Pinpoint the cell where the given text exists, returning its (x, y) midpoint coordinate. 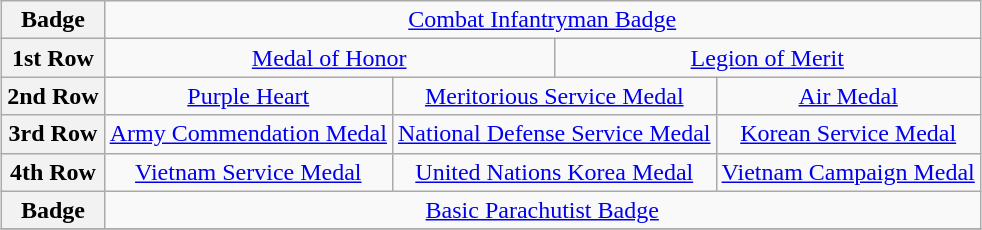
3rd Row (53, 134)
Army Commendation Medal (248, 134)
Korean Service Medal (848, 134)
2nd Row (53, 96)
Vietnam Service Medal (248, 172)
Basic Parachutist Badge (542, 210)
Meritorious Service Medal (554, 96)
Combat Infantryman Badge (542, 20)
Legion of Merit (767, 58)
1st Row (53, 58)
Air Medal (848, 96)
Vietnam Campaign Medal (848, 172)
4th Row (53, 172)
United Nations Korea Medal (554, 172)
Medal of Honor (329, 58)
Purple Heart (248, 96)
National Defense Service Medal (554, 134)
